Detect which cell encompasses the target text, then output its (X, Y) center coordinate. 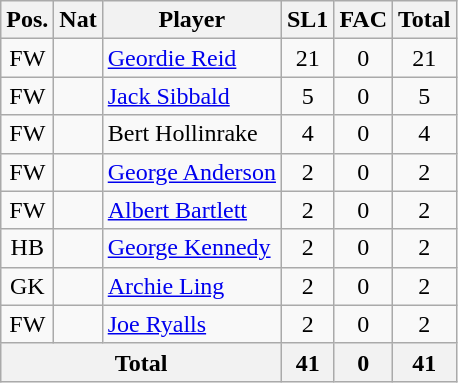
Geordie Reid (192, 58)
George Anderson (192, 172)
Nat (78, 20)
Pos. (28, 20)
Albert Bartlett (192, 210)
Player (192, 20)
Joe Ryalls (192, 324)
SL1 (307, 20)
HB (28, 248)
Archie Ling (192, 286)
GK (28, 286)
Jack Sibbald (192, 96)
George Kennedy (192, 248)
Bert Hollinrake (192, 134)
FAC (364, 20)
